Output the (X, Y) coordinate of the center of the cell containing the given text.  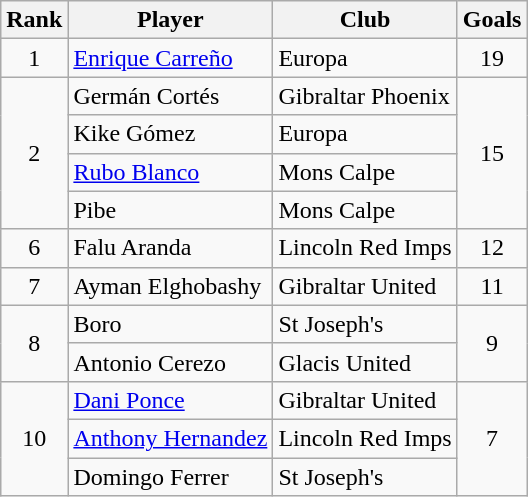
Pibe (170, 210)
11 (492, 286)
2 (34, 153)
Goals (492, 20)
Anthony Hernandez (170, 438)
1 (34, 58)
Rubo Blanco (170, 172)
Enrique Carreño (170, 58)
6 (34, 248)
12 (492, 248)
Boro (170, 324)
Antonio Cerezo (170, 362)
Falu Aranda (170, 248)
15 (492, 153)
Club (365, 20)
Domingo Ferrer (170, 477)
Rank (34, 20)
Kike Gómez (170, 134)
8 (34, 343)
Dani Ponce (170, 400)
Ayman Elghobashy (170, 286)
9 (492, 343)
Gibraltar Phoenix (365, 96)
10 (34, 438)
Germán Cortés (170, 96)
19 (492, 58)
Player (170, 20)
Glacis United (365, 362)
